From the cell containing the given text, extract its center point as [X, Y] coordinate. 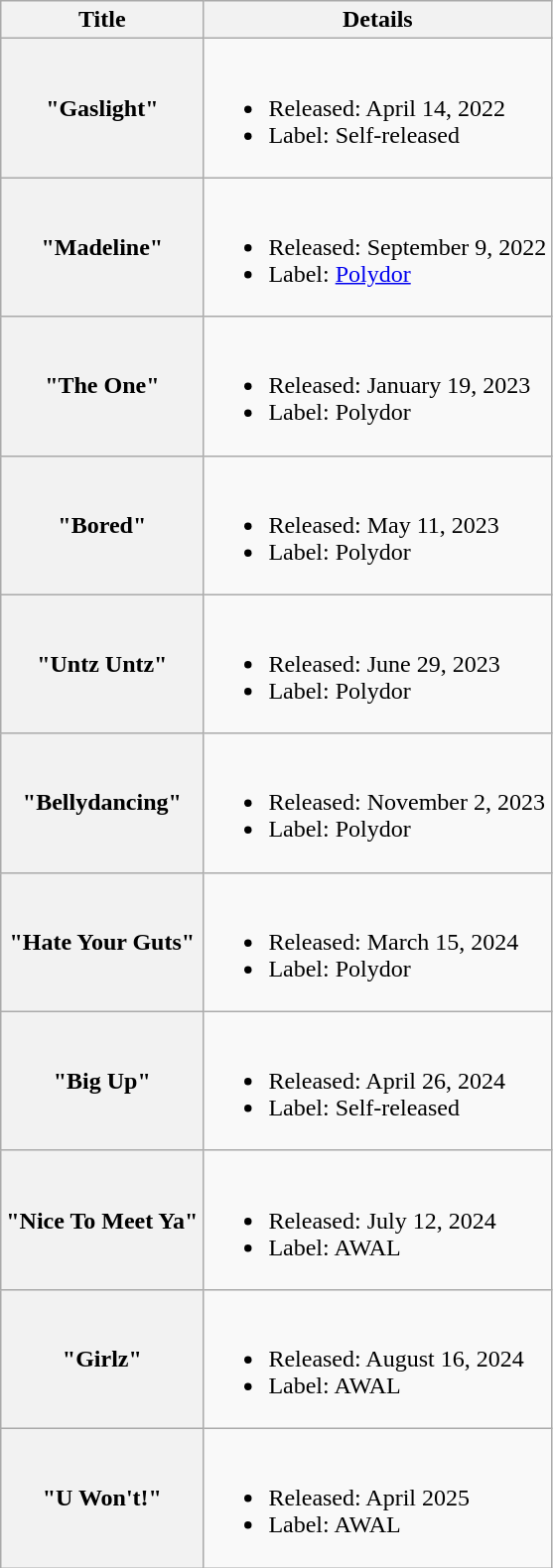
"Gaslight" [102, 108]
Released: September 9, 2022Label: Polydor [377, 247]
Details [377, 20]
"Bellydancing" [102, 803]
Released: January 19, 2023Label: Polydor [377, 386]
"Girlz" [102, 1359]
"Big Up" [102, 1081]
Released: August 16, 2024Label: AWAL [377, 1359]
"Hate Your Guts" [102, 942]
Released: November 2, 2023Label: Polydor [377, 803]
Released: April 26, 2024Label: Self-released [377, 1081]
Released: April 2025Label: AWAL [377, 1498]
"Madeline" [102, 247]
Released: July 12, 2024Label: AWAL [377, 1220]
Released: April 14, 2022Label: Self-released [377, 108]
Released: May 11, 2023Label: Polydor [377, 525]
Released: March 15, 2024Label: Polydor [377, 942]
"Untz Untz" [102, 664]
Title [102, 20]
"U Won't!" [102, 1498]
"Nice To Meet Ya" [102, 1220]
Released: June 29, 2023Label: Polydor [377, 664]
"The One" [102, 386]
"Bored" [102, 525]
